Provide the [x, y] coordinate of the cell's center where the given text is located.  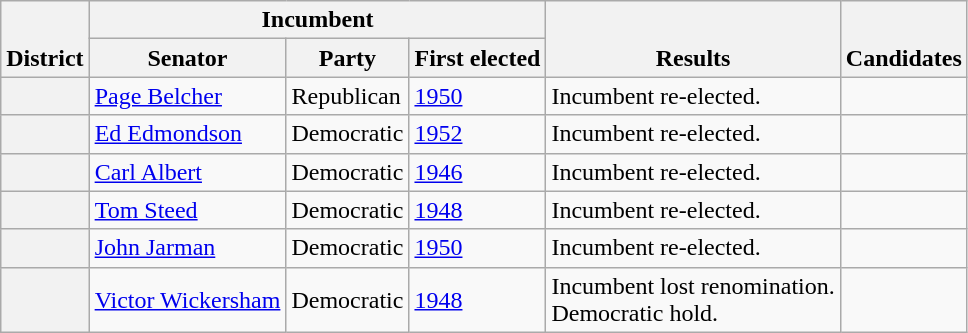
Results [693, 39]
John Jarman [188, 248]
First elected [478, 58]
Incumbent lost renomination.Democratic hold. [693, 300]
Victor Wickersham [188, 300]
Ed Edmondson [188, 134]
1952 [478, 134]
Party [348, 58]
Page Belcher [188, 96]
Carl Albert [188, 172]
Senator [188, 58]
Republican [348, 96]
1946 [478, 172]
Incumbent [318, 20]
Tom Steed [188, 210]
District [45, 39]
Candidates [904, 39]
